Pinpoint the cell where the given text exists, returning its (x, y) midpoint coordinate. 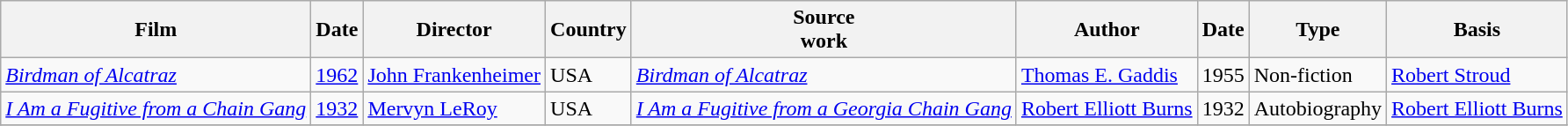
Type (1318, 30)
John Frankenheimer (454, 75)
Mervyn LeRoy (454, 108)
Thomas E. Gaddis (1107, 75)
Sourcework (824, 30)
Non-fiction (1318, 75)
Director (454, 30)
1955 (1223, 75)
I Am a Fugitive from a Georgia Chain Gang (824, 108)
1962 (338, 75)
Autobiography (1318, 108)
Robert Stroud (1477, 75)
I Am a Fugitive from a Chain Gang (156, 108)
Author (1107, 30)
Basis (1477, 30)
Country (589, 30)
Film (156, 30)
